Capture the cell that displays the provided text and extract its [x, y] central coordinate. 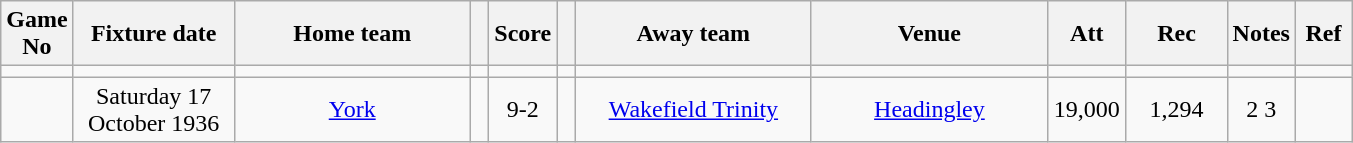
Att [1086, 34]
Fixture date [154, 34]
Score [523, 34]
Venue [929, 34]
Ref [1323, 34]
York [352, 110]
Headingley [929, 110]
Away team [693, 34]
19,000 [1086, 110]
9-2 [523, 110]
Notes [1261, 34]
Rec [1176, 34]
2 3 [1261, 110]
Saturday 17 October 1936 [154, 110]
1,294 [1176, 110]
Game No [37, 34]
Home team [352, 34]
Wakefield Trinity [693, 110]
